For the text-containing cell, return its midpoint in (X, Y) coordinate format. 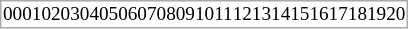
17 (338, 14)
01 (32, 14)
02 (50, 14)
18 (358, 14)
08 (166, 14)
10 (204, 14)
14 (280, 14)
09 (186, 14)
06 (128, 14)
03 (70, 14)
20 (396, 14)
13 (262, 14)
15 (300, 14)
19 (376, 14)
04 (90, 14)
12 (242, 14)
05 (108, 14)
00 (12, 14)
11 (223, 14)
07 (146, 14)
16 (318, 14)
